Find where the given text appears and provide that cell's center as (x, y) coordinate. 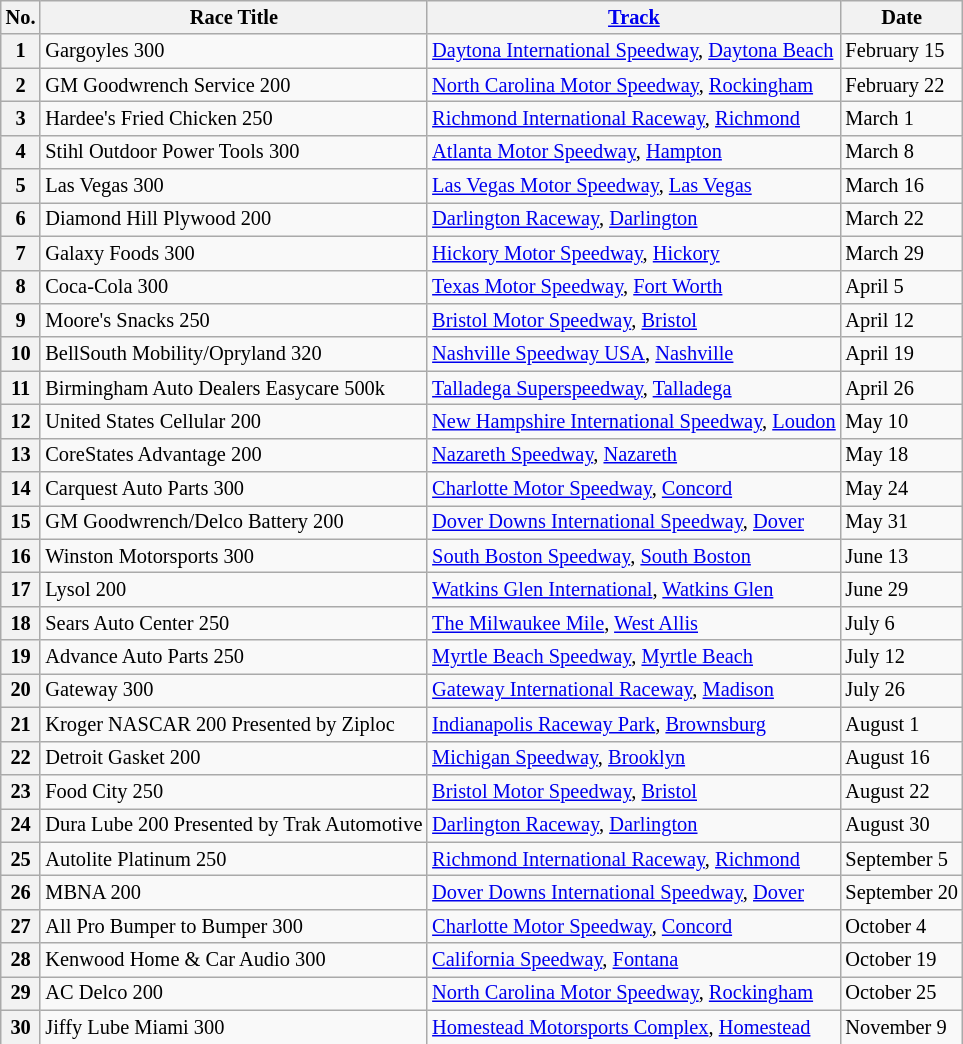
Detroit Gasket 200 (234, 758)
March 16 (902, 186)
27 (21, 926)
July 26 (902, 690)
Hickory Motor Speedway, Hickory (634, 253)
October 4 (902, 926)
April 26 (902, 388)
August 22 (902, 791)
20 (21, 690)
August 16 (902, 758)
15 (21, 522)
United States Cellular 200 (234, 421)
Gateway International Raceway, Madison (634, 690)
September 5 (902, 859)
12 (21, 421)
Kroger NASCAR 200 Presented by Ziploc (234, 724)
18 (21, 623)
21 (21, 724)
February 22 (902, 85)
Track (634, 17)
April 19 (902, 354)
South Boston Speedway, South Boston (634, 556)
March 8 (902, 152)
Nashville Speedway USA, Nashville (634, 354)
Las Vegas 300 (234, 186)
17 (21, 589)
Gateway 300 (234, 690)
Dura Lube 200 Presented by Trak Automotive (234, 825)
Talladega Superspeedway, Talladega (634, 388)
No. (21, 17)
Moore's Snacks 250 (234, 320)
Michigan Speedway, Brooklyn (634, 758)
7 (21, 253)
New Hampshire International Speedway, Loudon (634, 421)
3 (21, 118)
April 5 (902, 287)
25 (21, 859)
July 12 (902, 657)
Gargoyles 300 (234, 51)
23 (21, 791)
Jiffy Lube Miami 300 (234, 1027)
Coca-Cola 300 (234, 287)
February 15 (902, 51)
Galaxy Foods 300 (234, 253)
May 31 (902, 522)
14 (21, 489)
Race Title (234, 17)
13 (21, 455)
California Speedway, Fontana (634, 960)
BellSouth Mobility/Opryland 320 (234, 354)
Myrtle Beach Speedway, Myrtle Beach (634, 657)
10 (21, 354)
11 (21, 388)
19 (21, 657)
Lysol 200 (234, 589)
4 (21, 152)
July 6 (902, 623)
GM Goodwrench/Delco Battery 200 (234, 522)
All Pro Bumper to Bumper 300 (234, 926)
Carquest Auto Parts 300 (234, 489)
March 29 (902, 253)
Watkins Glen International, Watkins Glen (634, 589)
Nazareth Speedway, Nazareth (634, 455)
Kenwood Home & Car Audio 300 (234, 960)
The Milwaukee Mile, West Allis (634, 623)
1 (21, 51)
October 19 (902, 960)
9 (21, 320)
MBNA 200 (234, 892)
Sears Auto Center 250 (234, 623)
Autolite Platinum 250 (234, 859)
22 (21, 758)
June 29 (902, 589)
August 30 (902, 825)
Diamond Hill Plywood 200 (234, 219)
Stihl Outdoor Power Tools 300 (234, 152)
Daytona International Speedway, Daytona Beach (634, 51)
Homestead Motorsports Complex, Homestead (634, 1027)
8 (21, 287)
November 9 (902, 1027)
CoreStates Advantage 200 (234, 455)
Date (902, 17)
Atlanta Motor Speedway, Hampton (634, 152)
March 22 (902, 219)
May 24 (902, 489)
September 20 (902, 892)
Hardee's Fried Chicken 250 (234, 118)
AC Delco 200 (234, 993)
April 12 (902, 320)
GM Goodwrench Service 200 (234, 85)
5 (21, 186)
Las Vegas Motor Speedway, Las Vegas (634, 186)
Birmingham Auto Dealers Easycare 500k (234, 388)
Texas Motor Speedway, Fort Worth (634, 287)
30 (21, 1027)
Advance Auto Parts 250 (234, 657)
Winston Motorsports 300 (234, 556)
Food City 250 (234, 791)
October 25 (902, 993)
June 13 (902, 556)
March 1 (902, 118)
August 1 (902, 724)
26 (21, 892)
16 (21, 556)
6 (21, 219)
2 (21, 85)
Indianapolis Raceway Park, Brownsburg (634, 724)
May 10 (902, 421)
May 18 (902, 455)
24 (21, 825)
29 (21, 993)
28 (21, 960)
